Locate the cell with the specified text and output its [x, y] center coordinate. 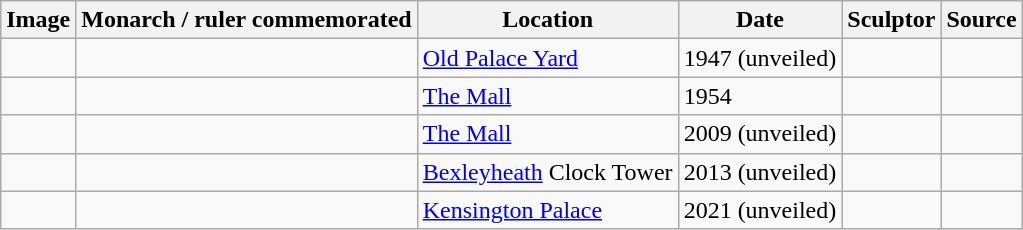
Image [38, 20]
Location [548, 20]
2013 (unveiled) [760, 172]
2009 (unveiled) [760, 134]
Bexleyheath Clock Tower [548, 172]
Kensington Palace [548, 210]
Old Palace Yard [548, 58]
1947 (unveiled) [760, 58]
Monarch / ruler commemorated [246, 20]
Date [760, 20]
2021 (unveiled) [760, 210]
1954 [760, 96]
Sculptor [892, 20]
Source [982, 20]
